Output the (x, y) coordinate of the center of the cell containing the given text.  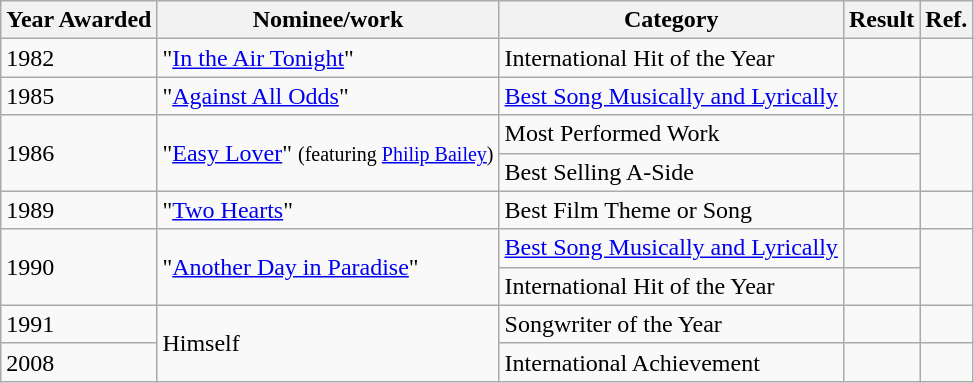
Best Film Theme or Song (671, 210)
Category (671, 20)
Himself (328, 343)
Songwriter of the Year (671, 324)
Most Performed Work (671, 134)
"Two Hearts" (328, 210)
"In the Air Tonight" (328, 58)
1990 (79, 267)
Best Selling A-Side (671, 172)
1989 (79, 210)
"Easy Lover" (featuring Philip Bailey) (328, 153)
Nominee/work (328, 20)
1982 (79, 58)
International Achievement (671, 362)
Ref. (946, 20)
"Another Day in Paradise" (328, 267)
1985 (79, 96)
Result (881, 20)
Year Awarded (79, 20)
"Against All Odds" (328, 96)
1986 (79, 153)
1991 (79, 324)
2008 (79, 362)
